Return the [x, y] coordinate for the center point of the cell that contains the specified text.  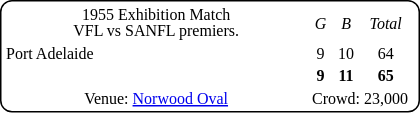
Crowd: 23,000 [360, 98]
1955 Exhibition MatchVFL vs SANFL premiers. [156, 22]
64 [386, 54]
Venue: Norwood Oval [156, 98]
G [321, 22]
B [346, 22]
Total [386, 22]
11 [346, 76]
65 [386, 76]
10 [346, 54]
Port Adelaide [156, 54]
